Identify which cell holds the provided text, then report its (X, Y) central coordinate. 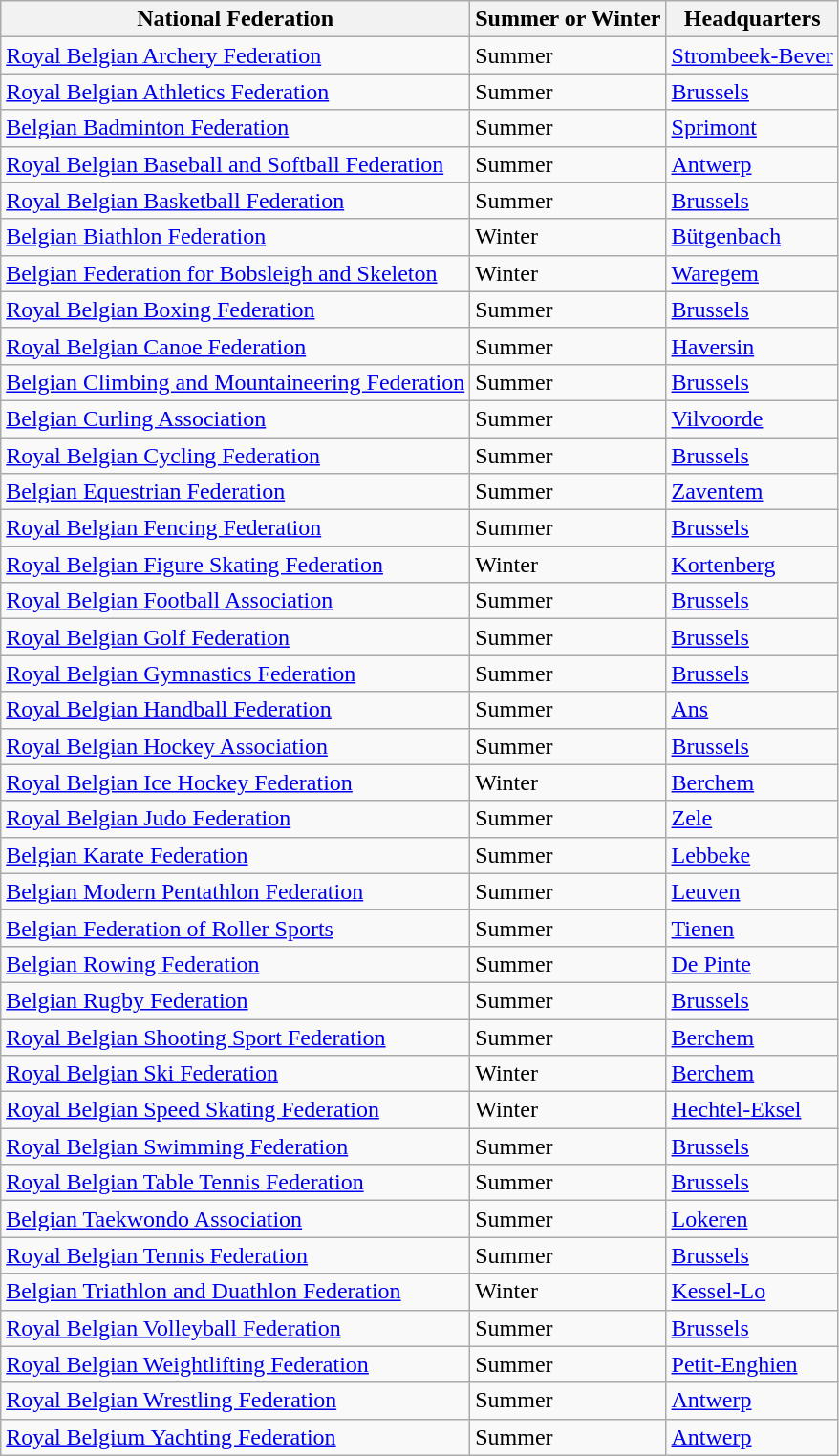
Tienen (752, 928)
Royal Belgian Weightlifting Federation (235, 1364)
Belgian Triathlon and Duathlon Federation (235, 1292)
Royal Belgian Handball Federation (235, 710)
Belgian Rugby Federation (235, 1000)
Belgian Equestrian Federation (235, 492)
De Pinte (752, 964)
Royal Belgian Football Association (235, 601)
Summer or Winter (568, 19)
Belgian Climbing and Mountaineering Federation (235, 382)
Royal Belgian Gymnastics Federation (235, 674)
Haversin (752, 346)
Royal Belgian Golf Federation (235, 637)
Belgian Badminton Federation (235, 128)
Royal Belgian Wrestling Federation (235, 1401)
Lebbeke (752, 855)
Royal Belgian Volleyball Federation (235, 1328)
Royal Belgian Fencing Federation (235, 528)
Royal Belgian Swimming Federation (235, 1146)
Petit-Enghien (752, 1364)
Royal Belgian Hockey Association (235, 746)
Royal Belgian Tennis Federation (235, 1255)
Belgian Curling Association (235, 418)
Hechtel-Eksel (752, 1110)
Royal Belgian Table Tennis Federation (235, 1183)
Royal Belgian Figure Skating Federation (235, 565)
Royal Belgian Basketball Federation (235, 201)
Strombeek-Bever (752, 55)
Royal Belgian Cycling Federation (235, 456)
Royal Belgian Boxing Federation (235, 310)
Belgian Federation for Bobsleigh and Skeleton (235, 273)
Vilvoorde (752, 418)
Royal Belgian Ski Federation (235, 1074)
Royal Belgian Judo Federation (235, 819)
Zele (752, 819)
Royal Belgian Ice Hockey Federation (235, 782)
Lokeren (752, 1219)
Royal Belgium Yachting Federation (235, 1437)
Leuven (752, 891)
Kortenberg (752, 565)
Kessel-Lo (752, 1292)
Royal Belgian Shooting Sport Federation (235, 1037)
Belgian Modern Pentathlon Federation (235, 891)
Royal Belgian Canoe Federation (235, 346)
Ans (752, 710)
Belgian Biathlon Federation (235, 237)
Royal Belgian Athletics Federation (235, 92)
Royal Belgian Baseball and Softball Federation (235, 164)
Belgian Taekwondo Association (235, 1219)
Sprimont (752, 128)
Waregem (752, 273)
Headquarters (752, 19)
Belgian Federation of Roller Sports (235, 928)
Royal Belgian Speed Skating Federation (235, 1110)
Bütgenbach (752, 237)
National Federation (235, 19)
Royal Belgian Archery Federation (235, 55)
Zaventem (752, 492)
Belgian Rowing Federation (235, 964)
Belgian Karate Federation (235, 855)
